Scan for the cell matching the given text and deliver its (x, y) coordinate at center. 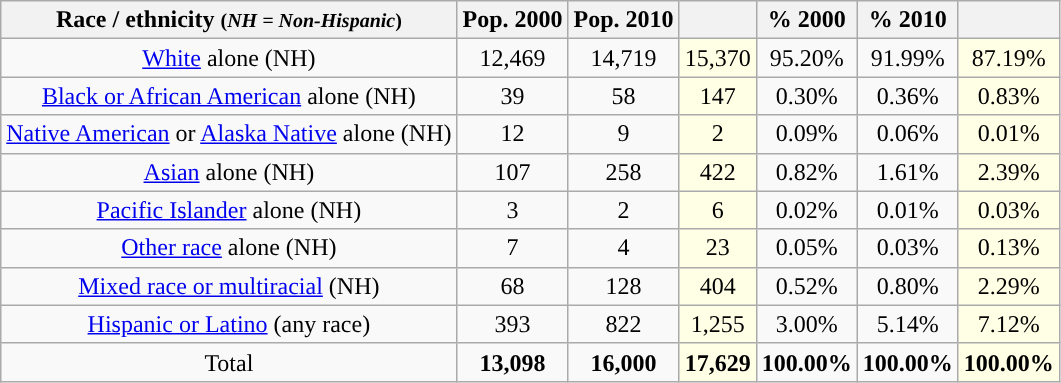
16,000 (624, 362)
1.61% (908, 172)
Pop. 2000 (512, 20)
5.14% (908, 324)
0.83% (1008, 96)
Native American or Alaska Native alone (NH) (229, 134)
0.02% (806, 210)
9 (624, 134)
Total (229, 362)
128 (624, 286)
13,098 (512, 362)
2.39% (1008, 172)
0.09% (806, 134)
0.80% (908, 286)
422 (718, 172)
0.30% (806, 96)
0.05% (806, 248)
87.19% (1008, 58)
6 (718, 210)
404 (718, 286)
822 (624, 324)
12 (512, 134)
3 (512, 210)
0.13% (1008, 248)
14,719 (624, 58)
4 (624, 248)
Race / ethnicity (NH = Non-Hispanic) (229, 20)
Other race alone (NH) (229, 248)
95.20% (806, 58)
7.12% (1008, 324)
15,370 (718, 58)
Black or African American alone (NH) (229, 96)
0.52% (806, 286)
White alone (NH) (229, 58)
12,469 (512, 58)
258 (624, 172)
147 (718, 96)
39 (512, 96)
% 2000 (806, 20)
7 (512, 248)
23 (718, 248)
0.36% (908, 96)
% 2010 (908, 20)
Asian alone (NH) (229, 172)
Pop. 2010 (624, 20)
Hispanic or Latino (any race) (229, 324)
58 (624, 96)
0.06% (908, 134)
68 (512, 286)
Mixed race or multiracial (NH) (229, 286)
1,255 (718, 324)
0.82% (806, 172)
17,629 (718, 362)
393 (512, 324)
3.00% (806, 324)
107 (512, 172)
2.29% (1008, 286)
Pacific Islander alone (NH) (229, 210)
91.99% (908, 58)
